Pinpoint the cell where the given text exists, returning its [X, Y] midpoint coordinate. 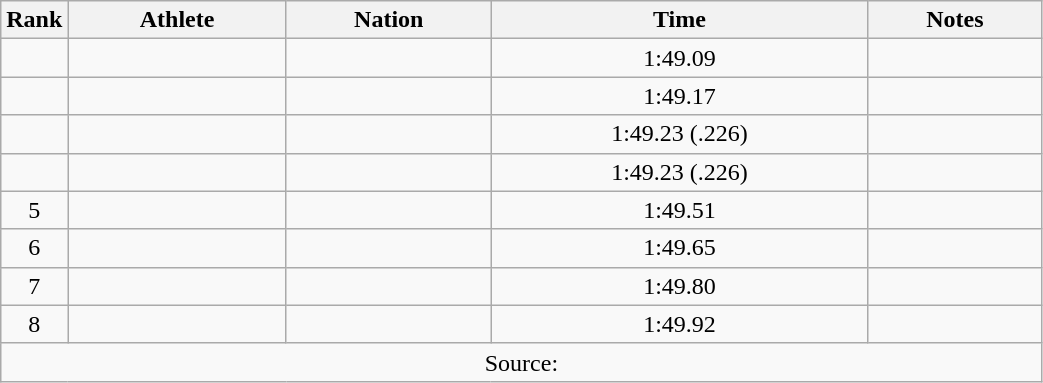
1:49.17 [679, 96]
1:49.09 [679, 58]
Time [679, 20]
8 [34, 324]
1:49.80 [679, 286]
Notes [955, 20]
7 [34, 286]
1:49.51 [679, 210]
1:49.65 [679, 248]
5 [34, 210]
Rank [34, 20]
Source: [522, 362]
Nation [388, 20]
Athlete [177, 20]
6 [34, 248]
1:49.92 [679, 324]
